Find where the given text appears and provide that cell's center as [x, y] coordinate. 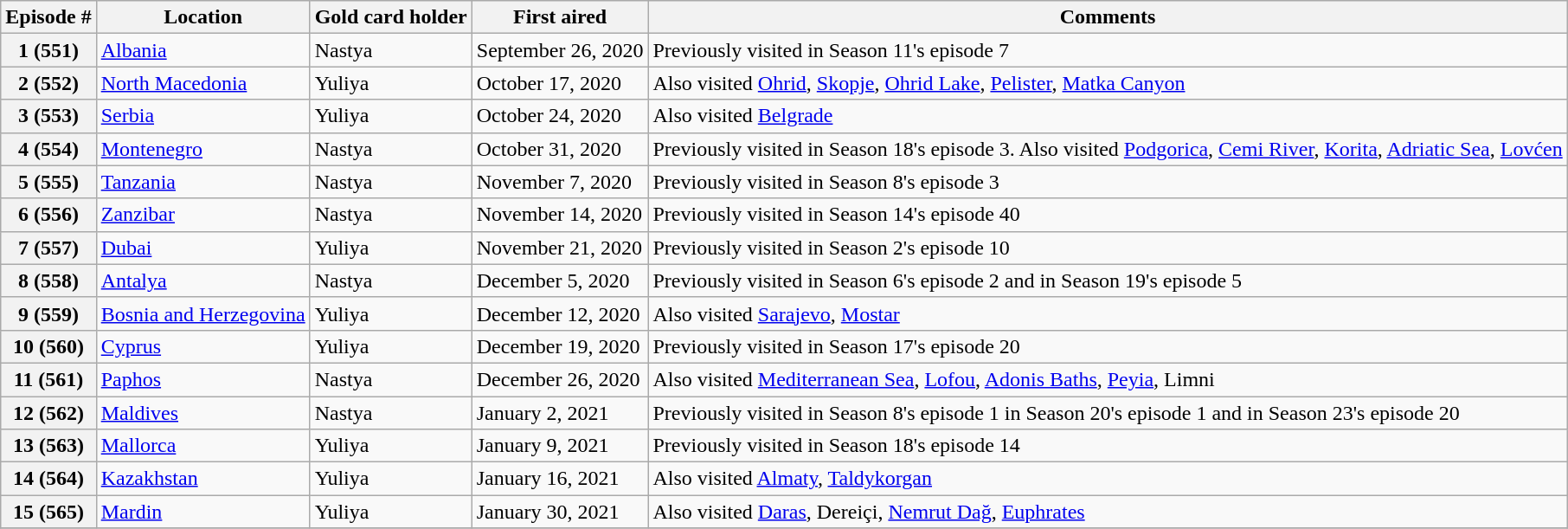
October 17, 2020 [560, 83]
10 (560) [48, 346]
Previously visited in Season 14's episode 40 [1108, 215]
Previously visited in Season 18's episode 14 [1108, 446]
First aired [560, 17]
October 24, 2020 [560, 116]
Previously visited in Season 18's episode 3. Also visited Podgorica, Cemi River, Korita, Adriatic Sea, Lovćen [1108, 149]
2 (552) [48, 83]
December 5, 2020 [560, 281]
November 21, 2020 [560, 248]
Bosnia and Herzegovina [202, 313]
11 (561) [48, 379]
8 (558) [48, 281]
Serbia [202, 116]
Also visited Almaty, Taldykorgan [1108, 479]
January 16, 2021 [560, 479]
Previously visited in Season 8's episode 3 [1108, 182]
Mardin [202, 512]
Previously visited in Season 11's episode 7 [1108, 50]
Comments [1108, 17]
Cyprus [202, 346]
Paphos [202, 379]
Dubai [202, 248]
November 14, 2020 [560, 215]
North Macedonia [202, 83]
Also visited Ohrid, Skopje, Ohrid Lake, Pelister, Matka Canyon [1108, 83]
November 7, 2020 [560, 182]
Maldives [202, 413]
October 31, 2020 [560, 149]
January 30, 2021 [560, 512]
January 9, 2021 [560, 446]
Mallorca [202, 446]
Previously visited in Season 2's episode 10 [1108, 248]
Previously visited in Season 8's episode 1 in Season 20's episode 1 and in Season 23's episode 20 [1108, 413]
Zanzibar [202, 215]
5 (555) [48, 182]
Also visited Mediterranean Sea, Lofou, Adonis Baths, Peyia, Limni [1108, 379]
12 (562) [48, 413]
December 26, 2020 [560, 379]
14 (564) [48, 479]
3 (553) [48, 116]
1 (551) [48, 50]
Albania [202, 50]
September 26, 2020 [560, 50]
9 (559) [48, 313]
Also visited Sarajevo, Mostar [1108, 313]
Montenegro [202, 149]
13 (563) [48, 446]
6 (556) [48, 215]
Location [202, 17]
4 (554) [48, 149]
January 2, 2021 [560, 413]
December 12, 2020 [560, 313]
Episode # [48, 17]
December 19, 2020 [560, 346]
Previously visited in Season 17's episode 20 [1108, 346]
15 (565) [48, 512]
Previously visited in Season 6's episode 2 and in Season 19's episode 5 [1108, 281]
Gold card holder [391, 17]
Also visited Daras, Dereiçi, Nemrut Dağ, Euphrates [1108, 512]
Kazakhstan [202, 479]
Antalya [202, 281]
Also visited Belgrade [1108, 116]
Tanzania [202, 182]
7 (557) [48, 248]
